Capture the cell that displays the provided text and extract its [x, y] central coordinate. 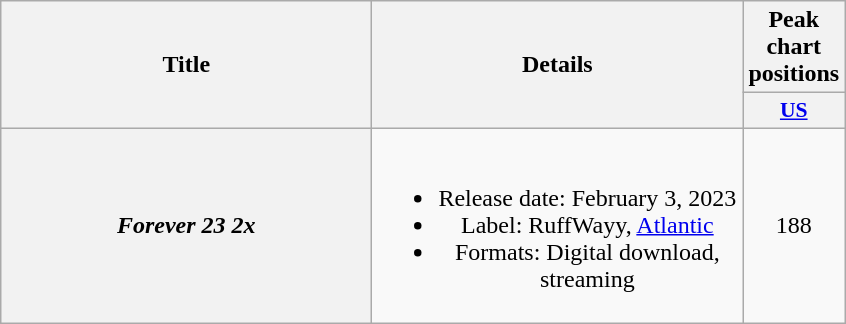
188 [794, 225]
Details [558, 65]
Release date: February 3, 2023Label: RuffWayy, AtlanticFormats: Digital download, streaming [558, 225]
Forever 23 2x [186, 225]
US [794, 111]
Peak chart positions [794, 47]
Title [186, 65]
